Pinpoint the cell where the given text exists, returning its [x, y] midpoint coordinate. 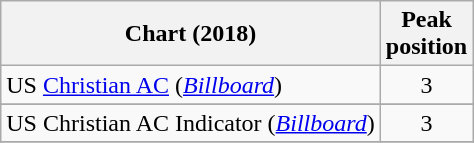
US Christian AC (Billboard) [191, 85]
US Christian AC Indicator (Billboard) [191, 123]
Chart (2018) [191, 34]
Peak position [426, 34]
